Scan for the cell matching the given text and deliver its (X, Y) coordinate at center. 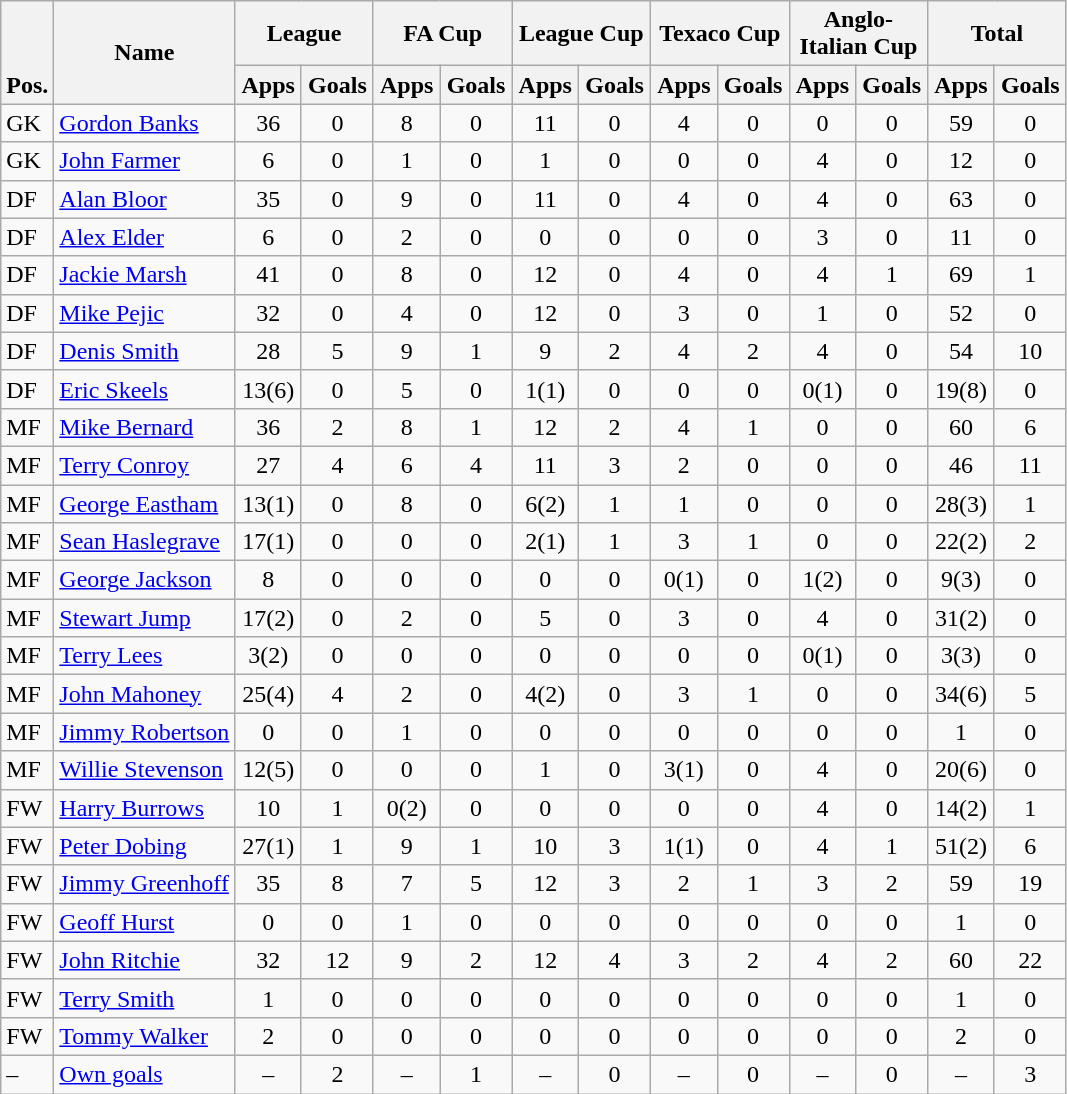
John Ritchie (144, 960)
Harry Burrows (144, 808)
34(6) (962, 694)
John Farmer (144, 161)
41 (268, 275)
27(1) (268, 846)
1(2) (822, 580)
Pos. (28, 52)
0(2) (406, 808)
Willie Stevenson (144, 770)
Texaco Cup (720, 34)
19 (1030, 884)
Denis Smith (144, 351)
George Jackson (144, 580)
51(2) (962, 846)
14(2) (962, 808)
Total (998, 34)
28 (268, 351)
Eric Skeels (144, 389)
Jackie Marsh (144, 275)
28(3) (962, 503)
Anglo-Italian Cup (858, 34)
Jimmy Greenhoff (144, 884)
4(2) (546, 694)
Gordon Banks (144, 123)
52 (962, 313)
13(6) (268, 389)
13(1) (268, 503)
George Eastham (144, 503)
FA Cup (442, 34)
63 (962, 199)
Alan Bloor (144, 199)
22(2) (962, 542)
Sean Haslegrave (144, 542)
69 (962, 275)
Terry Conroy (144, 465)
Name (144, 52)
Alex Elder (144, 237)
Jimmy Robertson (144, 732)
Geoff Hurst (144, 922)
Mike Bernard (144, 427)
31(2) (962, 618)
3(3) (962, 656)
3(2) (268, 656)
League (304, 34)
17(1) (268, 542)
Tommy Walker (144, 1036)
3(1) (684, 770)
John Mahoney (144, 694)
2(1) (546, 542)
League Cup (582, 34)
12(5) (268, 770)
7 (406, 884)
46 (962, 465)
6(2) (546, 503)
20(6) (962, 770)
Terry Smith (144, 998)
22 (1030, 960)
19(8) (962, 389)
17(2) (268, 618)
Terry Lees (144, 656)
Stewart Jump (144, 618)
Own goals (144, 1074)
54 (962, 351)
25(4) (268, 694)
Peter Dobing (144, 846)
9(3) (962, 580)
27 (268, 465)
Mike Pejic (144, 313)
